Search for the cell housing the specified text and yield its (x, y) center coordinate. 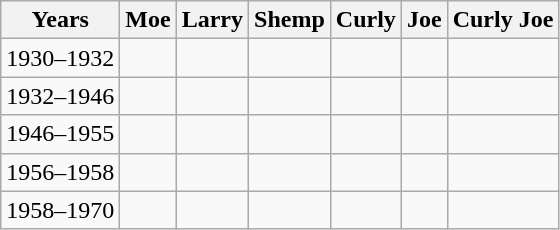
Joe (424, 20)
Years (60, 20)
1930–1932 (60, 58)
1958–1970 (60, 210)
1956–1958 (60, 172)
Curly (366, 20)
Curly Joe (503, 20)
1932–1946 (60, 96)
Shemp (290, 20)
Larry (212, 20)
Moe (148, 20)
1946–1955 (60, 134)
